Identify which cell holds the provided text, then report its [x, y] central coordinate. 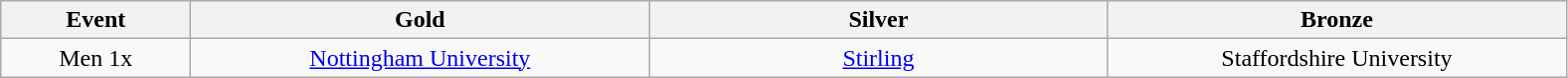
Silver [879, 20]
Bronze [1336, 20]
Men 1x [95, 58]
Staffordshire University [1336, 58]
Stirling [879, 58]
Event [95, 20]
Gold [420, 20]
Nottingham University [420, 58]
